Search for the cell housing the specified text and yield its [x, y] center coordinate. 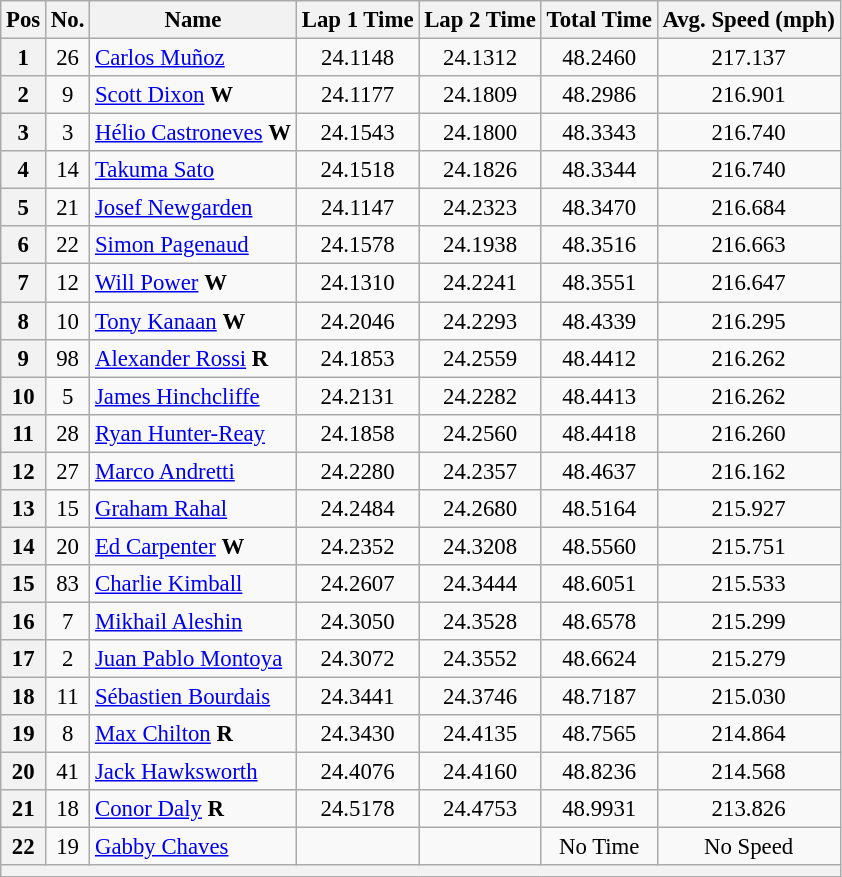
17 [24, 659]
83 [68, 584]
Total Time [599, 20]
215.279 [748, 659]
24.4135 [480, 734]
Josef Newgarden [194, 208]
24.2046 [357, 321]
24.1800 [480, 133]
Jack Hawksworth [194, 772]
48.6578 [599, 621]
48.9931 [599, 809]
24.1177 [357, 95]
215.299 [748, 621]
Carlos Muñoz [194, 58]
24.1853 [357, 358]
48.2986 [599, 95]
48.6624 [599, 659]
217.137 [748, 58]
24.2560 [480, 433]
216.260 [748, 433]
24.1518 [357, 170]
24.1543 [357, 133]
216.684 [748, 208]
24.4076 [357, 772]
24.1826 [480, 170]
24.2293 [480, 321]
24.3552 [480, 659]
48.4418 [599, 433]
Ryan Hunter-Reay [194, 433]
48.4637 [599, 471]
48.3516 [599, 245]
215.927 [748, 509]
24.1310 [357, 283]
No Speed [748, 847]
24.3430 [357, 734]
213.826 [748, 809]
24.4753 [480, 809]
24.5178 [357, 809]
48.4339 [599, 321]
24.1578 [357, 245]
24.1312 [480, 58]
28 [68, 433]
Juan Pablo Montoya [194, 659]
24.3072 [357, 659]
214.568 [748, 772]
24.3050 [357, 621]
Conor Daly R [194, 809]
Alexander Rossi R [194, 358]
27 [68, 471]
24.2131 [357, 396]
6 [24, 245]
214.864 [748, 734]
Takuma Sato [194, 170]
Lap 2 Time [480, 20]
48.7187 [599, 697]
Pos [24, 20]
48.4413 [599, 396]
41 [68, 772]
48.3551 [599, 283]
24.3208 [480, 546]
4 [24, 170]
Sébastien Bourdais [194, 697]
24.1147 [357, 208]
Gabby Chaves [194, 847]
24.1148 [357, 58]
Graham Rahal [194, 509]
24.2484 [357, 509]
No Time [599, 847]
216.663 [748, 245]
24.1938 [480, 245]
48.8236 [599, 772]
48.3344 [599, 170]
48.3343 [599, 133]
24.2559 [480, 358]
24.3441 [357, 697]
24.2357 [480, 471]
Will Power W [194, 283]
1 [24, 58]
216.295 [748, 321]
24.2607 [357, 584]
Scott Dixon W [194, 95]
24.1858 [357, 433]
98 [68, 358]
215.030 [748, 697]
Marco Andretti [194, 471]
24.2352 [357, 546]
48.3470 [599, 208]
24.3444 [480, 584]
24.3528 [480, 621]
24.2680 [480, 509]
Mikhail Aleshin [194, 621]
48.2460 [599, 58]
Tony Kanaan W [194, 321]
Name [194, 20]
24.1809 [480, 95]
Avg. Speed (mph) [748, 20]
216.901 [748, 95]
48.4412 [599, 358]
24.4160 [480, 772]
26 [68, 58]
16 [24, 621]
215.751 [748, 546]
24.3746 [480, 697]
Lap 1 Time [357, 20]
24.2241 [480, 283]
13 [24, 509]
216.647 [748, 283]
No. [68, 20]
48.5164 [599, 509]
48.6051 [599, 584]
Ed Carpenter W [194, 546]
24.2323 [480, 208]
24.2282 [480, 396]
215.533 [748, 584]
Max Chilton R [194, 734]
24.2280 [357, 471]
Simon Pagenaud [194, 245]
216.162 [748, 471]
James Hinchcliffe [194, 396]
Hélio Castroneves W [194, 133]
Charlie Kimball [194, 584]
48.5560 [599, 546]
48.7565 [599, 734]
